For the text-containing cell, return its midpoint in (x, y) coordinate format. 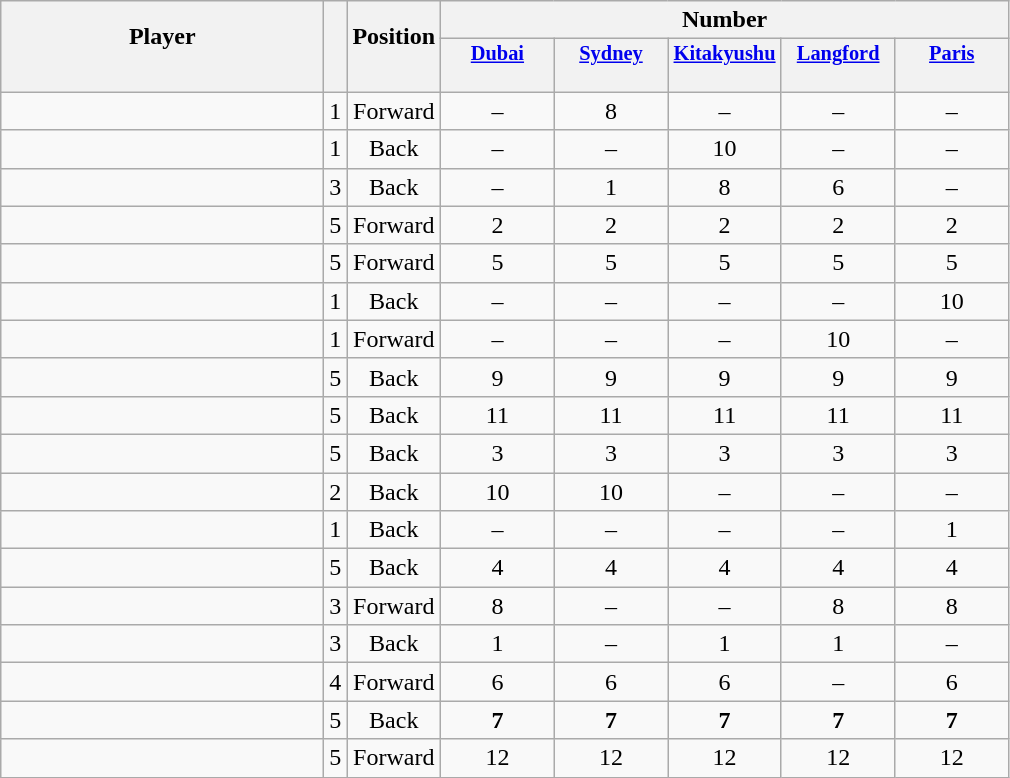
Paris (952, 54)
Player (162, 36)
Sydney (611, 54)
Position (394, 36)
Number (725, 20)
Kitakyushu (725, 54)
Langford (838, 54)
Dubai (498, 54)
